Determine the (x, y) coordinate at the center of the cell enclosing the given text.  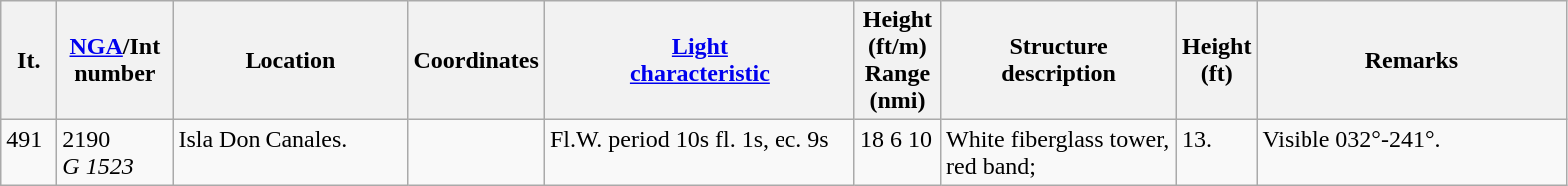
It. (29, 60)
Lightcharacteristic (699, 60)
491 (29, 152)
Remarks (1411, 60)
Structuredescription (1058, 60)
Location (290, 60)
NGA/Intnumber (115, 60)
2190G 1523 (115, 152)
Coordinates (476, 60)
Height (ft) (1217, 60)
White fiberglass tower, red band; (1058, 152)
Isla Don Canales. (290, 152)
13. (1217, 152)
Height (ft/m)Range (nmi) (897, 60)
Fl.W. period 10s fl. 1s, ec. 9s (699, 152)
Visible 032°-241°. (1411, 152)
18 6 10 (897, 152)
